Provide the [X, Y] coordinate of the cell's center where the given text is located.  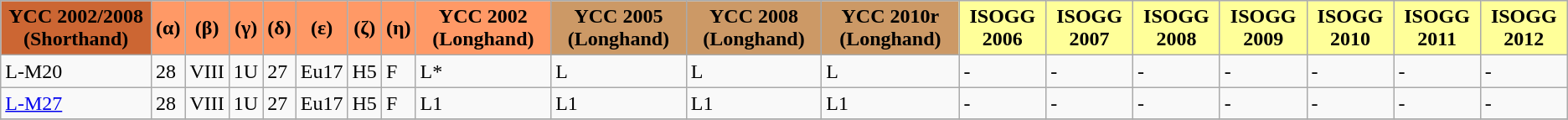
YCC 2010r (Longhand) [890, 29]
ISOGG 2006 [1003, 29]
(ε) [322, 29]
ISOGG 2008 [1177, 29]
ISOGG 2012 [1524, 29]
YCC 2005 (Longhand) [619, 29]
ISOGG 2009 [1263, 29]
(γ) [245, 29]
L-M20 [76, 71]
ISOGG 2010 [1350, 29]
L* [483, 71]
(η) [399, 29]
YCC 2002/2008 (Shorthand) [76, 29]
ISOGG 2011 [1437, 29]
YCC 2002 (Longhand) [483, 29]
ISOGG 2007 [1090, 29]
(δ) [280, 29]
(α) [168, 29]
L-M27 [76, 103]
(β) [207, 29]
(ζ) [364, 29]
YCC 2008 (Longhand) [754, 29]
